From the cell containing the given text, extract its center point as [x, y] coordinate. 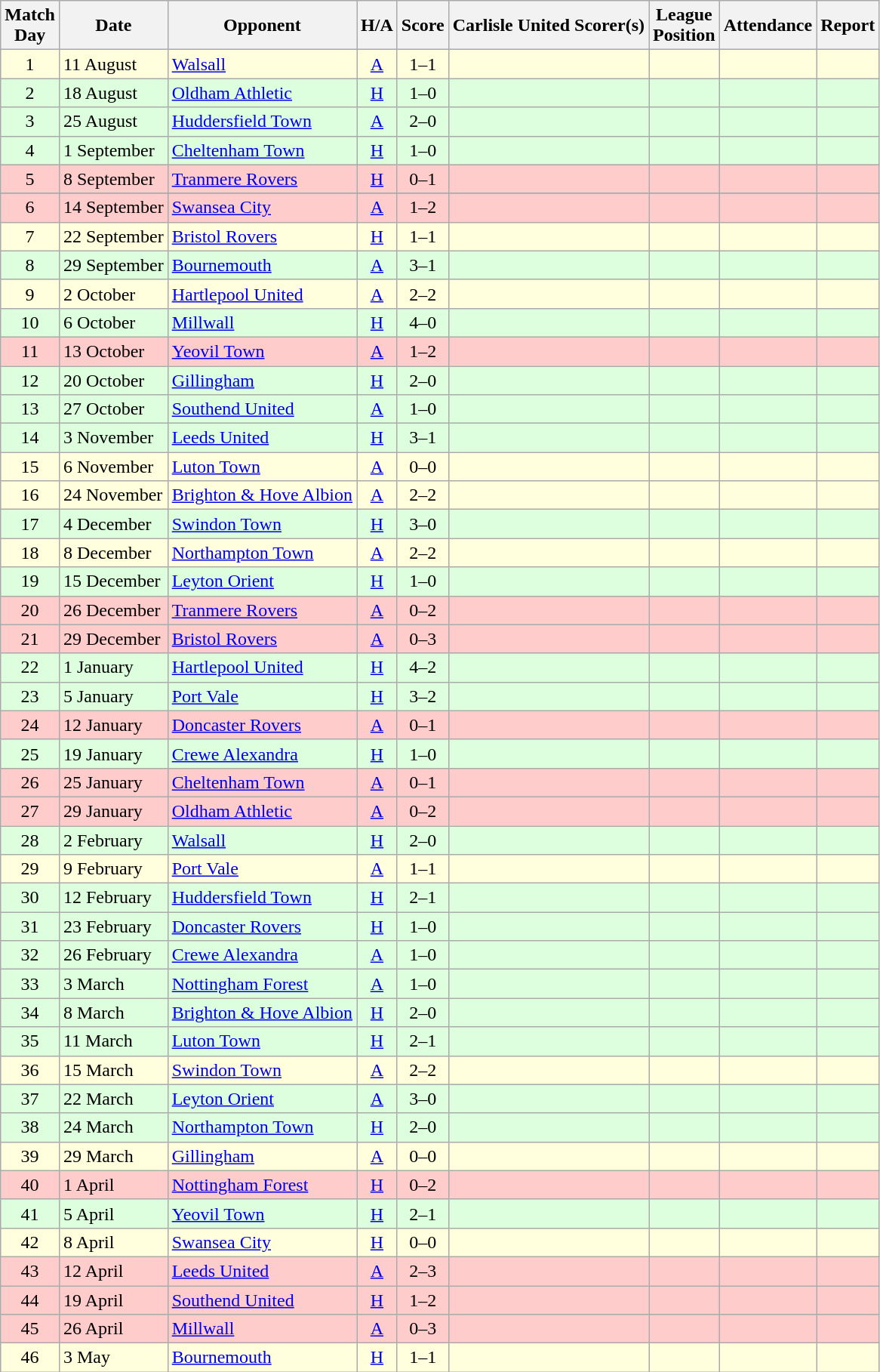
22 September [113, 236]
4–2 [423, 668]
8 April [113, 1242]
7 [30, 236]
40 [30, 1185]
2 [30, 93]
20 October [113, 380]
33 [30, 984]
6 October [113, 322]
9 February [113, 869]
13 [30, 409]
6 [30, 208]
12 April [113, 1271]
1 September [113, 150]
28 [30, 840]
22 March [113, 1099]
9 [30, 294]
Report [848, 26]
4–0 [423, 322]
12 February [113, 898]
21 [30, 639]
36 [30, 1070]
29 January [113, 811]
37 [30, 1099]
41 [30, 1213]
25 [30, 754]
4 [30, 150]
27 [30, 811]
H/A [377, 26]
24 November [113, 495]
29 September [113, 265]
8 [30, 265]
29 [30, 869]
26 February [113, 955]
12 [30, 380]
8 December [113, 553]
24 [30, 725]
19 April [113, 1300]
23 [30, 696]
1 [30, 64]
1 April [113, 1185]
8 March [113, 1013]
26 [30, 782]
11 August [113, 64]
11 March [113, 1041]
27 October [113, 409]
11 [30, 351]
16 [30, 495]
25 January [113, 782]
31 [30, 926]
14 [30, 438]
3–2 [423, 696]
3 November [113, 438]
38 [30, 1127]
24 March [113, 1127]
5 [30, 179]
3 March [113, 984]
43 [30, 1271]
32 [30, 955]
18 [30, 553]
3 May [113, 1358]
34 [30, 1013]
2 October [113, 294]
14 September [113, 208]
1 January [113, 668]
3 [30, 122]
6 November [113, 467]
30 [30, 898]
19 [30, 581]
10 [30, 322]
23 February [113, 926]
22 [30, 668]
Opponent [262, 26]
15 December [113, 581]
35 [30, 1041]
19 January [113, 754]
39 [30, 1156]
42 [30, 1242]
29 December [113, 639]
17 [30, 524]
Date [113, 26]
4 December [113, 524]
15 March [113, 1070]
45 [30, 1329]
5 January [113, 696]
26 December [113, 610]
Match Day [30, 26]
18 August [113, 93]
26 April [113, 1329]
5 April [113, 1213]
44 [30, 1300]
13 October [113, 351]
2–3 [423, 1271]
20 [30, 610]
2 February [113, 840]
29 March [113, 1156]
12 January [113, 725]
LeaguePosition [685, 26]
Attendance [768, 26]
Carlisle United Scorer(s) [548, 26]
25 August [113, 122]
46 [30, 1358]
15 [30, 467]
8 September [113, 179]
Score [423, 26]
